Extract the [x, y] coordinate from the center of the cell holding the provided text.  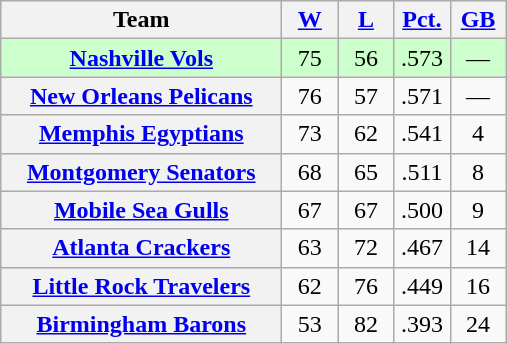
Montgomery Senators [142, 172]
.467 [422, 248]
16 [478, 286]
.449 [422, 286]
14 [478, 248]
72 [366, 248]
63 [310, 248]
New Orleans Pelicans [142, 96]
73 [310, 134]
Mobile Sea Gulls [142, 210]
Memphis Egyptians [142, 134]
.393 [422, 324]
75 [310, 58]
65 [366, 172]
W [310, 20]
.573 [422, 58]
L [366, 20]
56 [366, 58]
GB [478, 20]
24 [478, 324]
.511 [422, 172]
82 [366, 324]
Nashville Vols [142, 58]
9 [478, 210]
68 [310, 172]
Birmingham Barons [142, 324]
.571 [422, 96]
4 [478, 134]
Little Rock Travelers [142, 286]
57 [366, 96]
8 [478, 172]
Atlanta Crackers [142, 248]
.541 [422, 134]
Team [142, 20]
53 [310, 324]
Pct. [422, 20]
.500 [422, 210]
